Detect which cell encompasses the target text, then output its [x, y] center coordinate. 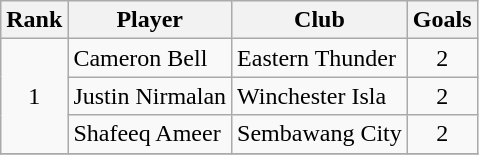
1 [34, 96]
Cameron Bell [150, 58]
Club [320, 20]
Sembawang City [320, 134]
Rank [34, 20]
Winchester Isla [320, 96]
Goals [442, 20]
Eastern Thunder [320, 58]
Justin Nirmalan [150, 96]
Player [150, 20]
Shafeeq Ameer [150, 134]
